Return the [X, Y] coordinate for the center point of the cell that contains the specified text.  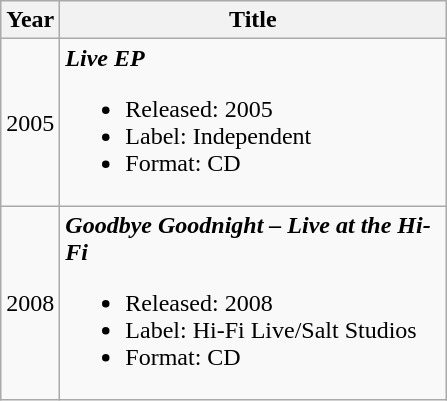
2005 [30, 122]
Live EPReleased: 2005Label: IndependentFormat: CD [253, 122]
Goodbye Goodnight – Live at the Hi-FiReleased: 2008Label: Hi-Fi Live/Salt StudiosFormat: CD [253, 303]
Year [30, 20]
2008 [30, 303]
Title [253, 20]
